For the text-containing cell, return its midpoint in [x, y] coordinate format. 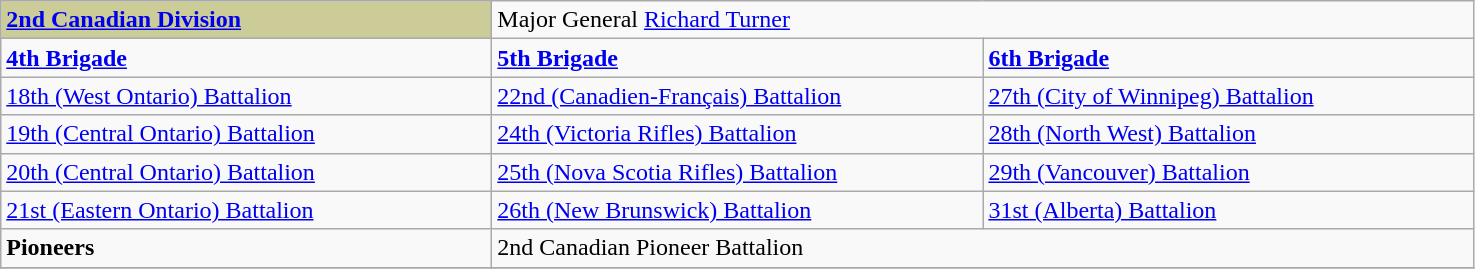
29th (Vancouver) Battalion [1228, 172]
24th (Victoria Rifles) Battalion [738, 134]
19th (Central Ontario) Battalion [246, 134]
Major General Richard Turner [983, 20]
31st (Alberta) Battalion [1228, 210]
2nd Canadian Division [246, 20]
25th (Nova Scotia Rifles) Battalion [738, 172]
Pioneers [246, 248]
26th (New Brunswick) Battalion [738, 210]
5th Brigade [738, 58]
18th (West Ontario) Battalion [246, 96]
22nd (Canadien-Français) Battalion [738, 96]
2nd Canadian Pioneer Battalion [983, 248]
28th (North West) Battalion [1228, 134]
21st (Eastern Ontario) Battalion [246, 210]
4th Brigade [246, 58]
20th (Central Ontario) Battalion [246, 172]
27th (City of Winnipeg) Battalion [1228, 96]
6th Brigade [1228, 58]
